Find where the given text appears and provide that cell's center as [x, y] coordinate. 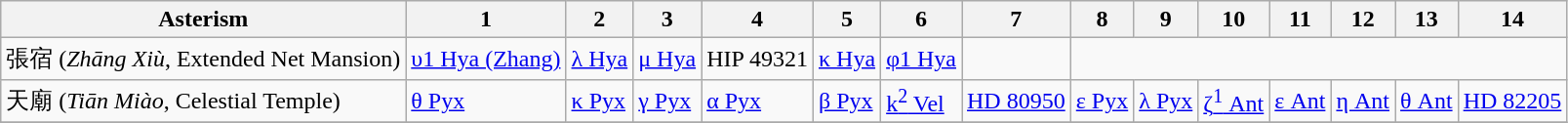
k2 Vel [921, 102]
7 [1017, 20]
υ1 Hya (Zhang) [486, 59]
3 [667, 20]
8 [1102, 20]
λ Hya [599, 59]
θ Ant [1427, 102]
10 [1233, 20]
13 [1427, 20]
μ Hya [667, 59]
α Pyx [757, 102]
1 [486, 20]
HD 80950 [1017, 102]
Asterism [203, 20]
γ Pyx [667, 102]
張宿 (Zhāng Xiù, Extended Net Mansion) [203, 59]
β Pyx [847, 102]
λ Pyx [1166, 102]
6 [921, 20]
12 [1363, 20]
ε Ant [1300, 102]
4 [757, 20]
ζ1 Ant [1233, 102]
ε Pyx [1102, 102]
5 [847, 20]
η Ant [1363, 102]
9 [1166, 20]
κ Pyx [599, 102]
κ Hya [847, 59]
14 [1512, 20]
HIP 49321 [757, 59]
2 [599, 20]
天廟 (Tiān Miào, Celestial Temple) [203, 102]
HD 82205 [1512, 102]
φ1 Hya [921, 59]
11 [1300, 20]
θ Pyx [486, 102]
